Return (X, Y) of the center of cell containing provided text 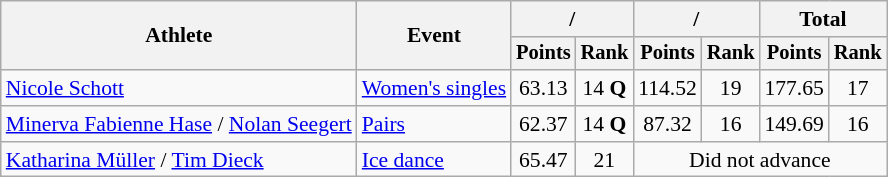
177.65 (794, 88)
Athlete (179, 36)
62.37 (543, 124)
Event (434, 36)
Minerva Fabienne Hase / Nolan Seegert (179, 124)
19 (731, 88)
149.69 (794, 124)
Total (822, 19)
Pairs (434, 124)
Women's singles (434, 88)
17 (858, 88)
87.32 (668, 124)
114.52 (668, 88)
63.13 (543, 88)
Nicole Schott (179, 88)
